Determine the (x, y) coordinate at the center of the cell enclosing the given text.  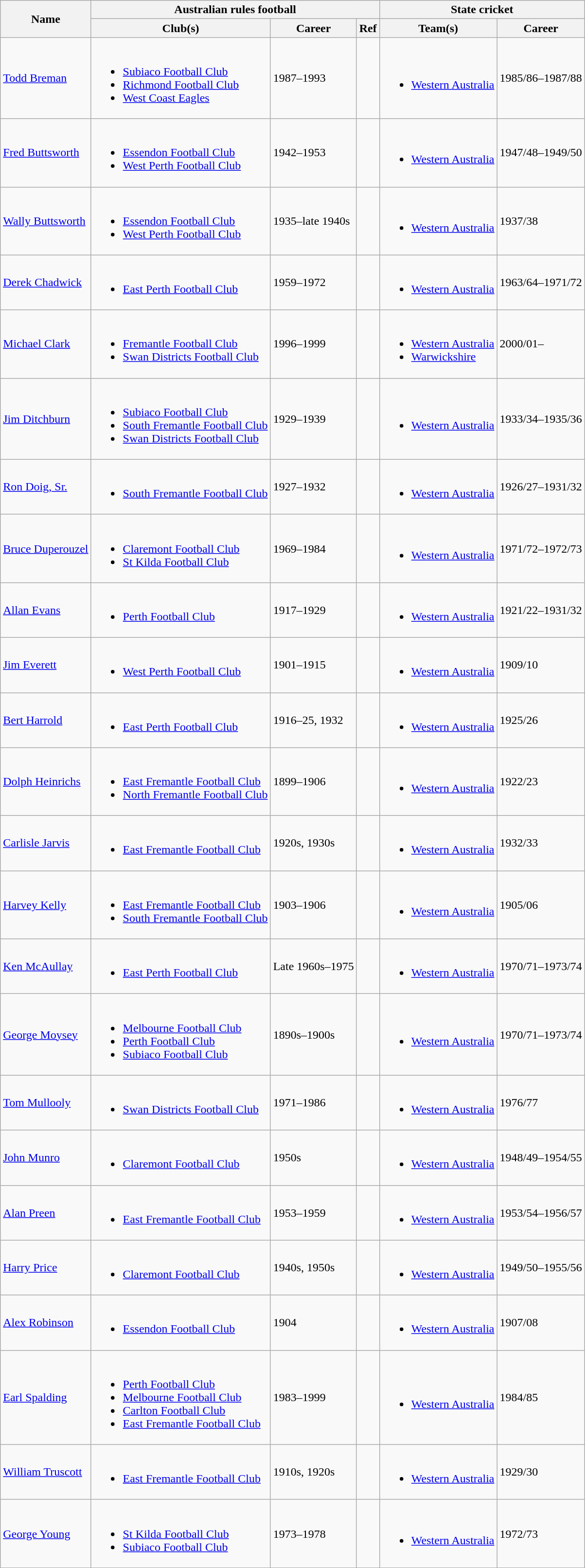
1910s, 1920s (313, 1472)
Alan Preen (46, 1212)
1953/54–1956/57 (541, 1212)
Ref (368, 28)
Australian rules football (235, 10)
1973–1978 (313, 1533)
1963/64–1971/72 (541, 282)
Perth Football ClubMelbourne Football ClubCarlton Football ClubEast Fremantle Football Club (181, 1397)
Jim Ditchburn (46, 418)
John Munro (46, 1158)
Western AustraliaWarwickshire (438, 344)
George Moysey (46, 1034)
Fremantle Football ClubSwan Districts Football Club (181, 344)
1903–1906 (313, 905)
1972/73 (541, 1533)
1969–1984 (313, 548)
1950s (313, 1158)
1935–late 1940s (313, 221)
Ken McAullay (46, 966)
Wally Buttsworth (46, 221)
East Fremantle Football ClubNorth Fremantle Football Club (181, 782)
Bruce Duperouzel (46, 548)
1901–1915 (313, 665)
Jim Everett (46, 665)
1925/26 (541, 720)
Subiaco Football ClubRichmond Football ClubWest Coast Eagles (181, 78)
1947/48–1949/50 (541, 153)
1983–1999 (313, 1397)
1987–1993 (313, 78)
Perth Football Club (181, 610)
1932/33 (541, 844)
Earl Spalding (46, 1397)
1899–1906 (313, 782)
1920s, 1930s (313, 844)
1949/50–1955/56 (541, 1268)
Allan Evans (46, 610)
South Fremantle Football Club (181, 487)
1907/08 (541, 1322)
Todd Breman (46, 78)
Derek Chadwick (46, 282)
Essendon Football Club (181, 1322)
Swan Districts Football Club (181, 1102)
Carlisle Jarvis (46, 844)
1929–1939 (313, 418)
2000/01– (541, 344)
Tom Mullooly (46, 1102)
1905/06 (541, 905)
Bert Harrold (46, 720)
1909/10 (541, 665)
1959–1972 (313, 282)
1927–1932 (313, 487)
Harry Price (46, 1268)
George Young (46, 1533)
1971–1986 (313, 1102)
Team(s) (438, 28)
1942–1953 (313, 153)
Club(s) (181, 28)
1937/38 (541, 221)
1921/22–1931/32 (541, 610)
1904 (313, 1322)
1926/27–1931/32 (541, 487)
St Kilda Football ClubSubiaco Football Club (181, 1533)
1940s, 1950s (313, 1268)
1916–25, 1932 (313, 720)
1996–1999 (313, 344)
1976/77 (541, 1102)
1985/86–1987/88 (541, 78)
West Perth Football Club (181, 665)
Late 1960s–1975 (313, 966)
East Fremantle Football ClubSouth Fremantle Football Club (181, 905)
Melbourne Football ClubPerth Football ClubSubiaco Football Club (181, 1034)
Harvey Kelly (46, 905)
1917–1929 (313, 610)
Michael Clark (46, 344)
Ron Doig, Sr. (46, 487)
1948/49–1954/55 (541, 1158)
Claremont Football ClubSt Kilda Football Club (181, 548)
1933/34–1935/36 (541, 418)
State cricket (482, 10)
1922/23 (541, 782)
1984/85 (541, 1397)
Dolph Heinrichs (46, 782)
Fred Buttsworth (46, 153)
1953–1959 (313, 1212)
William Truscott (46, 1472)
1971/72–1972/73 (541, 548)
Alex Robinson (46, 1322)
Subiaco Football ClubSouth Fremantle Football ClubSwan Districts Football Club (181, 418)
1929/30 (541, 1472)
Name (46, 19)
1890s–1900s (313, 1034)
